Output the (x, y) coordinate of the center of the cell containing the given text.  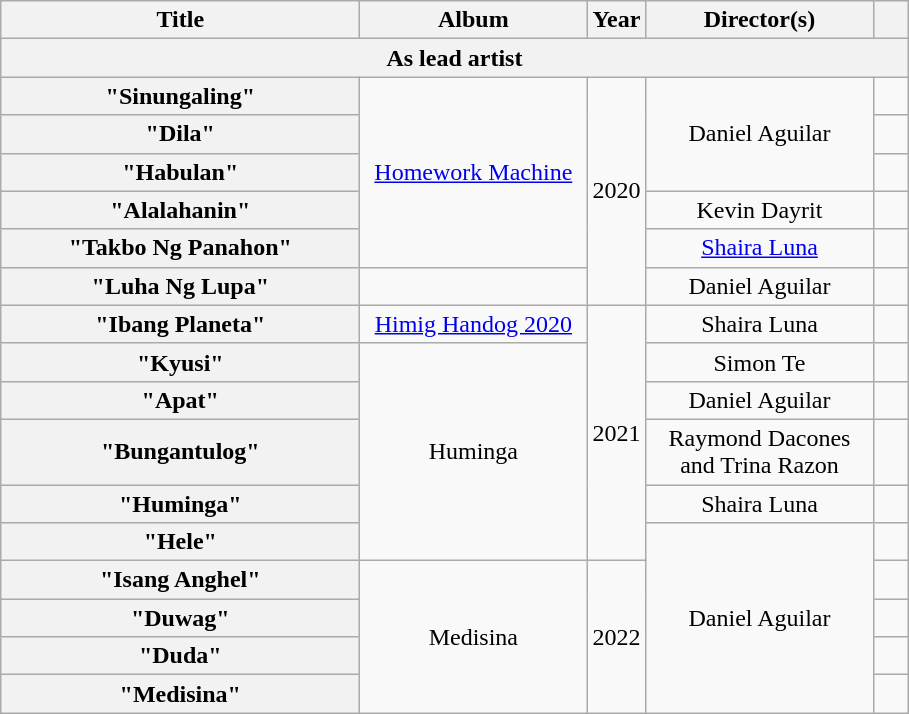
"Hele" (180, 542)
"Takbo Ng Panahon" (180, 248)
"Sinungaling" (180, 96)
Medisina (474, 637)
Album (474, 20)
"Duwag" (180, 618)
Simon Te (760, 362)
"Isang Anghel" (180, 580)
Himig Handog 2020 (474, 324)
Title (180, 20)
Year (616, 20)
Kevin Dayrit (760, 210)
2021 (616, 432)
"Bungantulog" (180, 452)
"Medisina" (180, 694)
"Apat" (180, 400)
"Luha Ng Lupa" (180, 286)
"Huminga" (180, 503)
2022 (616, 637)
As lead artist (454, 58)
"Habulan" (180, 172)
Director(s) (760, 20)
"Ibang Planeta" (180, 324)
Homework Machine (474, 172)
Raymond Dacones and Trina Razon (760, 452)
"Kyusi" (180, 362)
"Dila" (180, 134)
"Duda" (180, 656)
Huminga (474, 452)
"Alalahanin" (180, 210)
2020 (616, 191)
